From the cell containing the given text, extract its center point as (X, Y) coordinate. 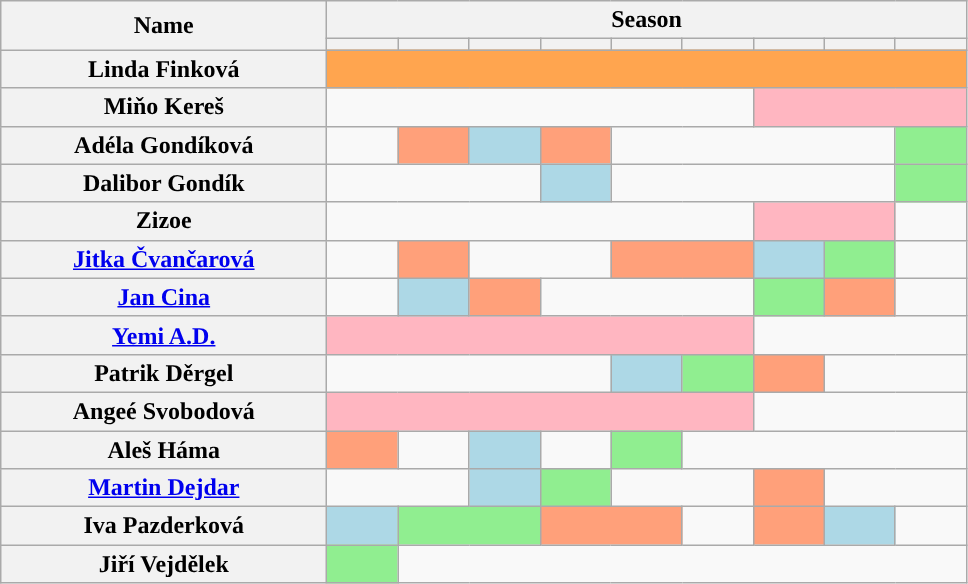
Iva Pazderková (164, 526)
Aleš Háma (164, 449)
Martin Dejdar (164, 488)
Patrik Děrgel (164, 373)
Angeé Svobodová (164, 411)
Adéla Gondíková (164, 145)
Season (647, 20)
Zizoe (164, 221)
Jiří Vejdělek (164, 564)
Linda Finková (164, 69)
Yemi A.D. (164, 335)
Miňo Kereš (164, 107)
Jan Cina (164, 297)
Jitka Čvančarová (164, 259)
Dalibor Gondík (164, 183)
Name (164, 26)
